Pinpoint the cell where the given text exists, returning its [X, Y] midpoint coordinate. 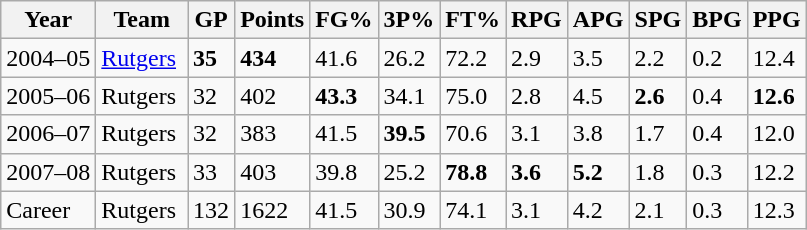
FT% [473, 20]
78.8 [473, 172]
Team [142, 20]
39.8 [344, 172]
12.6 [776, 96]
383 [272, 134]
Year [48, 20]
70.6 [473, 134]
GP [212, 20]
RPG [537, 20]
75.0 [473, 96]
2.2 [658, 58]
3.6 [537, 172]
12.3 [776, 210]
BPG [717, 20]
1.7 [658, 134]
74.1 [473, 210]
2006–07 [48, 134]
34.1 [409, 96]
434 [272, 58]
26.2 [409, 58]
72.2 [473, 58]
0.2 [717, 58]
3.8 [598, 134]
2.6 [658, 96]
2005–06 [48, 96]
2.9 [537, 58]
3.5 [598, 58]
12.4 [776, 58]
2.1 [658, 210]
12.0 [776, 134]
35 [212, 58]
39.5 [409, 134]
SPG [658, 20]
PPG [776, 20]
402 [272, 96]
4.5 [598, 96]
403 [272, 172]
30.9 [409, 210]
2007–08 [48, 172]
33 [212, 172]
APG [598, 20]
Points [272, 20]
1.8 [658, 172]
41.6 [344, 58]
2.8 [537, 96]
Career [48, 210]
4.2 [598, 210]
12.2 [776, 172]
1622 [272, 210]
25.2 [409, 172]
132 [212, 210]
5.2 [598, 172]
2004–05 [48, 58]
FG% [344, 20]
43.3 [344, 96]
3P% [409, 20]
